Capture the cell that displays the provided text and extract its (X, Y) central coordinate. 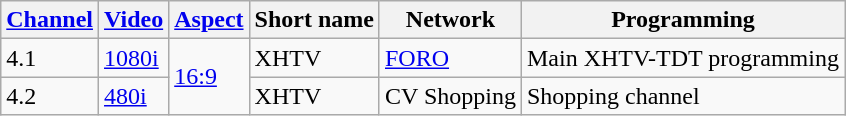
Main XHTV-TDT programming (682, 58)
CV Shopping (450, 96)
FORO (450, 58)
4.1 (50, 58)
Video (134, 20)
4.2 (50, 96)
1080i (134, 58)
Channel (50, 20)
16:9 (209, 77)
Programming (682, 20)
Shopping channel (682, 96)
Short name (314, 20)
480i (134, 96)
Network (450, 20)
Aspect (209, 20)
